Extract the (x, y) coordinate from the center of the cell holding the provided text.  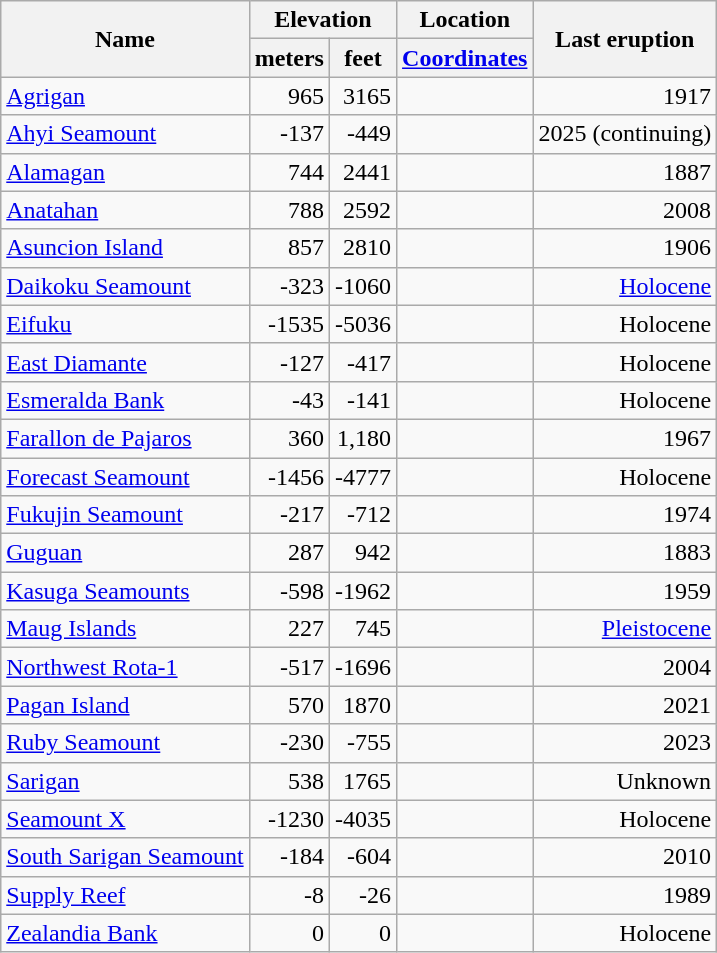
-5036 (362, 324)
East Diamante (125, 362)
Sarigan (125, 781)
1974 (625, 515)
Pagan Island (125, 705)
Maug Islands (125, 629)
-230 (289, 743)
-137 (289, 134)
942 (362, 553)
1870 (362, 705)
-4777 (362, 477)
South Sarigan Seamount (125, 857)
2023 (625, 743)
3165 (362, 96)
-712 (362, 515)
2010 (625, 857)
Coordinates (465, 58)
-449 (362, 134)
Kasuga Seamounts (125, 591)
Ruby Seamount (125, 743)
Esmeralda Bank (125, 400)
-604 (362, 857)
Guguan (125, 553)
-26 (362, 895)
-755 (362, 743)
2810 (362, 248)
Name (125, 39)
-4035 (362, 819)
227 (289, 629)
-598 (289, 591)
Alamagan (125, 172)
Farallon de Pajaros (125, 438)
Northwest Rota-1 (125, 667)
Forecast Seamount (125, 477)
-1696 (362, 667)
788 (289, 210)
287 (289, 553)
857 (289, 248)
Eifuku (125, 324)
Unknown (625, 781)
2004 (625, 667)
Last eruption (625, 39)
Ahyi Seamount (125, 134)
Elevation (322, 20)
-1230 (289, 819)
1765 (362, 781)
-1456 (289, 477)
-417 (362, 362)
-1060 (362, 286)
Daikoku Seamount (125, 286)
2008 (625, 210)
-127 (289, 362)
1906 (625, 248)
Zealandia Bank (125, 933)
745 (362, 629)
360 (289, 438)
-43 (289, 400)
Asuncion Island (125, 248)
Anatahan (125, 210)
2021 (625, 705)
-217 (289, 515)
-323 (289, 286)
1959 (625, 591)
Location (465, 20)
2025 (continuing) (625, 134)
1989 (625, 895)
Supply Reef (125, 895)
Fukujin Seamount (125, 515)
538 (289, 781)
1887 (625, 172)
-141 (362, 400)
570 (289, 705)
965 (289, 96)
feet (362, 58)
Agrigan (125, 96)
-8 (289, 895)
1,180 (362, 438)
-1535 (289, 324)
-1962 (362, 591)
meters (289, 58)
744 (289, 172)
1967 (625, 438)
1917 (625, 96)
1883 (625, 553)
2592 (362, 210)
Pleistocene (625, 629)
Seamount X (125, 819)
2441 (362, 172)
-517 (289, 667)
-184 (289, 857)
